Pinpoint the cell where the given text exists, returning its [x, y] midpoint coordinate. 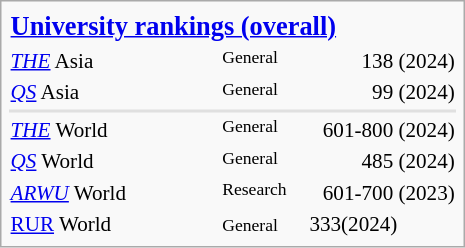
THE World [114, 129]
333(2024) [382, 224]
ARWU World [114, 192]
RUR World [114, 224]
THE Asia [114, 60]
99 (2024) [382, 92]
485 (2024) [382, 161]
QS World [114, 161]
QS Asia [114, 92]
University rankings (overall) [232, 26]
Research [263, 192]
601-700 (2023) [382, 192]
138 (2024) [382, 60]
601-800 (2024) [382, 129]
